Return the [X, Y] coordinate for the center point of the cell that contains the specified text.  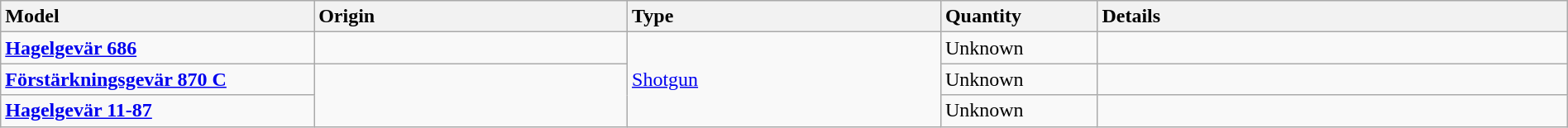
Model [157, 17]
Hagel­gevär 686 [157, 48]
Type [784, 17]
Origin [471, 17]
Quantity [1019, 17]
Details [1332, 17]
Hagel­gevär 11-87 [157, 111]
Shotgun [784, 79]
Förstärknings­gevär 870 C [157, 79]
